Return the [x, y] coordinate for the center point of the cell that contains the specified text.  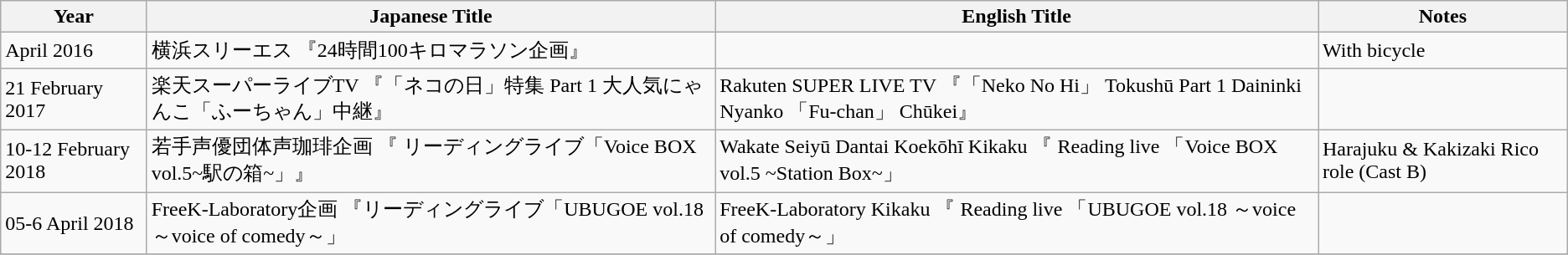
Japanese Title [431, 17]
Rakuten SUPER LIVE TV 『「Neko No Hi」 Tokushū Part 1 Daininki Nyanko 「Fu-chan」 Chūkei』 [1017, 99]
10-12 February 2018 [74, 161]
楽天スーパーライブTV 『「ネコの日」特集 Part 1 大人気にゃんこ「ふーちゃん」中継』 [431, 99]
FreeK-Laboratory Kikaku 『 Reading live 「UBUGOE vol.18 ～voice of comedy～」 [1017, 223]
Year [74, 17]
Wakate Seiyū Dantai Koekōhī Kikaku 『 Reading live 「Voice BOX vol.5 ~Station Box~」 [1017, 161]
05-6 April 2018 [74, 223]
21 February 2017 [74, 99]
FreeK-Laboratory企画 『リーディングライブ「UBUGOE vol.18 ～voice of comedy～」 [431, 223]
Harajuku & Kakizaki Rico role (Cast B) [1443, 161]
With bicycle [1443, 50]
Notes [1443, 17]
April 2016 [74, 50]
横浜スリーエス 『24時間100キロマラソン企画』 [431, 50]
若手声優団体声珈琲企画 『 リーディングライブ「Voice BOX vol.5~駅の箱~」』 [431, 161]
English Title [1017, 17]
